From the cell containing the given text, extract its center point as (X, Y) coordinate. 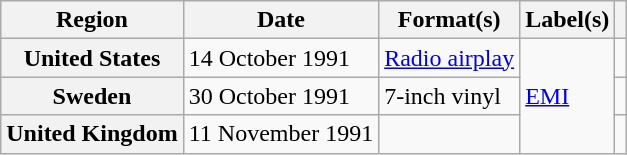
United Kingdom (92, 134)
Region (92, 20)
11 November 1991 (280, 134)
Format(s) (450, 20)
United States (92, 58)
Sweden (92, 96)
Radio airplay (450, 58)
Label(s) (568, 20)
14 October 1991 (280, 58)
30 October 1991 (280, 96)
7-inch vinyl (450, 96)
EMI (568, 96)
Date (280, 20)
